Search for the cell housing the specified text and yield its [X, Y] center coordinate. 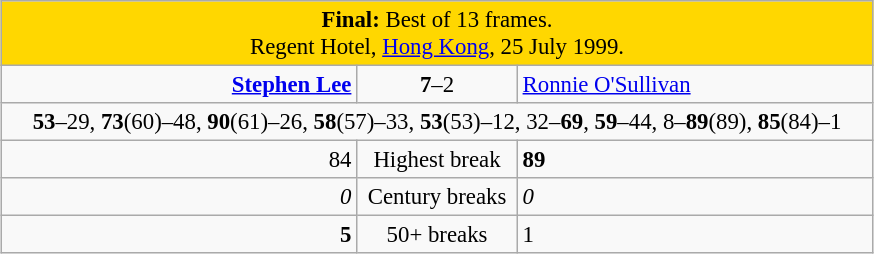
Ronnie O'Sullivan [695, 85]
50+ breaks [438, 235]
Highest break [438, 160]
84 [179, 160]
7–2 [438, 85]
53–29, 73(60)–48, 90(61)–26, 58(57)–33, 53(53)–12, 32–69, 59–44, 8–89(89), 85(84)–1 [437, 122]
5 [179, 235]
Final: Best of 13 frames.Regent Hotel, Hong Kong, 25 July 1999. [437, 34]
Century breaks [438, 197]
89 [695, 160]
Stephen Lee [179, 85]
1 [695, 235]
